From the cell containing the given text, extract its center point as (x, y) coordinate. 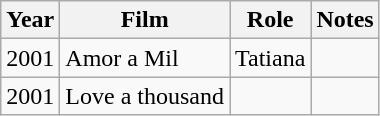
Tatiana (270, 58)
Year (30, 20)
Film (145, 20)
Amor a Mil (145, 58)
Notes (345, 20)
Role (270, 20)
Love a thousand (145, 96)
